Identify which cell holds the provided text, then report its [X, Y] central coordinate. 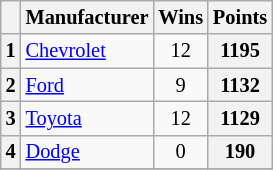
Wins [180, 17]
Ford [88, 85]
Dodge [88, 152]
Manufacturer [88, 17]
190 [240, 152]
1 [11, 51]
1129 [240, 118]
Chevrolet [88, 51]
9 [180, 85]
Toyota [88, 118]
2 [11, 85]
Points [240, 17]
4 [11, 152]
1132 [240, 85]
1195 [240, 51]
0 [180, 152]
3 [11, 118]
